Find where the given text appears and provide that cell's center as (x, y) coordinate. 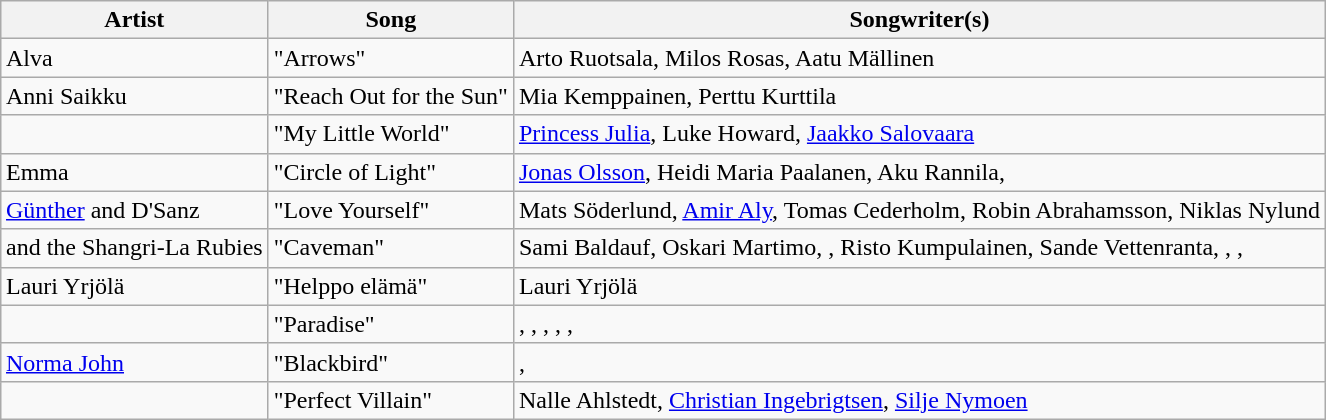
Mia Kemppainen, Perttu Kurttila (919, 96)
Alva (134, 58)
Anni Saikku (134, 96)
Emma (134, 172)
"My Little World" (390, 134)
"Blackbird" (390, 362)
Sami Baldauf, Oskari Martimo, , Risto Kumpulainen, Sande Vettenranta, , , (919, 248)
"Helppo elämä" (390, 286)
Arto Ruotsala, Milos Rosas, Aatu Mällinen (919, 58)
"Perfect Villain" (390, 400)
Günther and D'Sanz (134, 210)
"Paradise" (390, 324)
Artist (134, 20)
Norma John (134, 362)
"Reach Out for the Sun" (390, 96)
Jonas Olsson, Heidi Maria Paalanen, Aku Rannila, (919, 172)
, (919, 362)
"Circle of Light" (390, 172)
Song (390, 20)
Songwriter(s) (919, 20)
"Caveman" (390, 248)
, , , , , (919, 324)
and the Shangri-La Rubies (134, 248)
Nalle Ahlstedt, Christian Ingebrigtsen, Silje Nymoen (919, 400)
Mats Söderlund, Amir Aly, Tomas Cederholm, Robin Abrahamsson, Niklas Nylund (919, 210)
Princess Julia, Luke Howard, Jaakko Salovaara (919, 134)
"Arrows" (390, 58)
"Love Yourself" (390, 210)
